Output the (X, Y) coordinate of the center of the cell containing the given text.  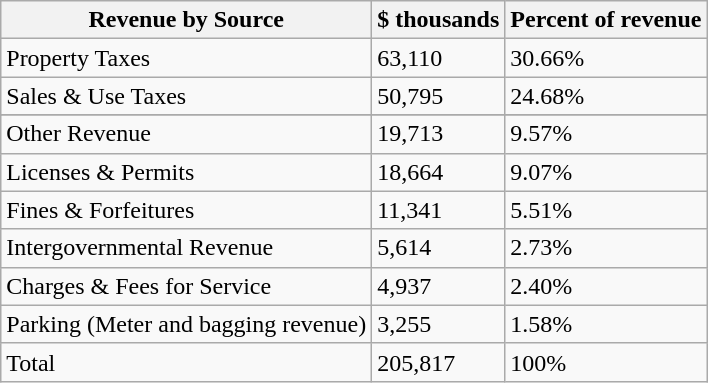
18,664 (438, 172)
9.07% (606, 172)
Property Taxes (186, 58)
Sales & Use Taxes (186, 96)
Revenue by Source (186, 20)
1.58% (606, 324)
11,341 (438, 210)
205,817 (438, 362)
Intergovernmental Revenue (186, 248)
4,937 (438, 286)
19,713 (438, 134)
Percent of revenue (606, 20)
2.73% (606, 248)
2.40% (606, 286)
100% (606, 362)
30.66% (606, 58)
Other Revenue (186, 134)
3,255 (438, 324)
Parking (Meter and bagging revenue) (186, 324)
5.51% (606, 210)
63,110 (438, 58)
50,795 (438, 96)
Charges & Fees for Service (186, 286)
9.57% (606, 134)
$ thousands (438, 20)
24.68% (606, 96)
Licenses & Permits (186, 172)
Fines & Forfeitures (186, 210)
Total (186, 362)
5,614 (438, 248)
